Scan for the cell matching the given text and deliver its [X, Y] coordinate at center. 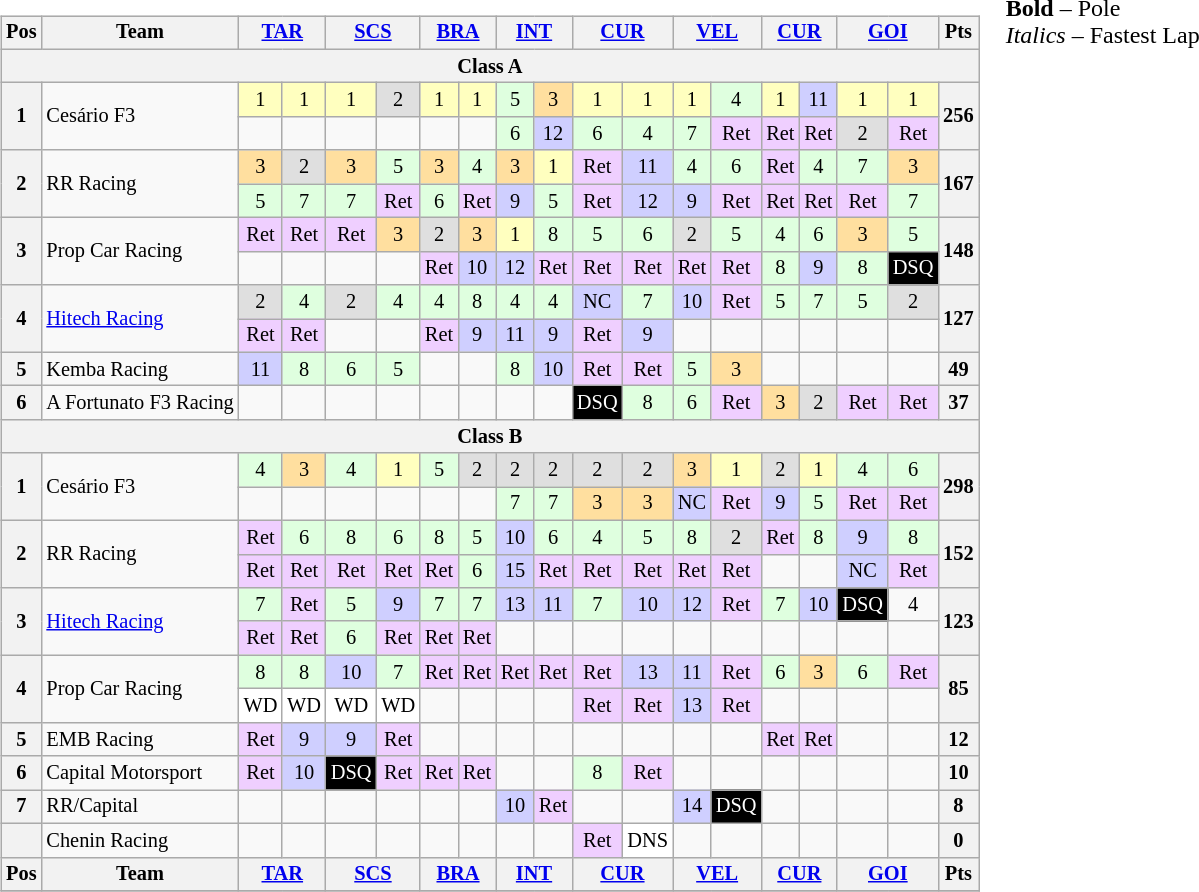
Class B [490, 437]
0 [958, 840]
37 [958, 403]
14 [692, 807]
15 [515, 571]
49 [958, 369]
Class A [490, 66]
123 [958, 622]
298 [958, 486]
127 [958, 318]
A Fortunato F3 Racing [140, 403]
256 [958, 116]
RR/Capital [140, 807]
152 [958, 554]
85 [958, 688]
Chenin Racing [140, 840]
148 [958, 252]
Kemba Racing [140, 369]
EMB Racing [140, 739]
167 [958, 184]
Capital Motorsport [140, 773]
DNS [647, 840]
